Determine the [X, Y] coordinate at the center of the cell enclosing the given text.  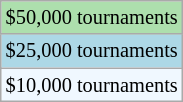
$50,000 tournaments [92, 17]
$10,000 tournaments [92, 85]
$25,000 tournaments [92, 51]
